Scan for the cell matching the given text and deliver its [x, y] coordinate at center. 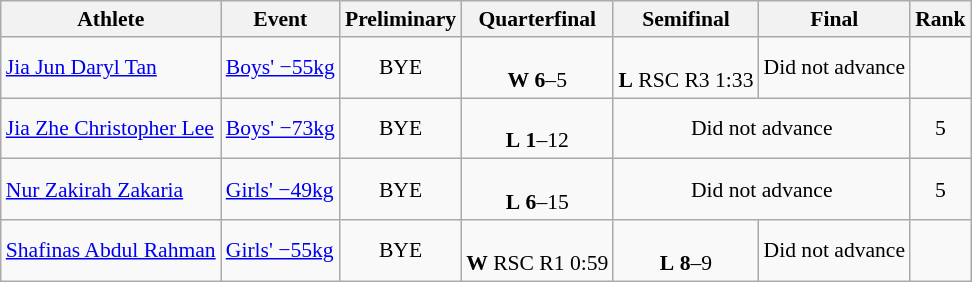
Athlete [111, 19]
Preliminary [400, 19]
Semifinal [686, 19]
Girls' −55kg [280, 250]
Final [835, 19]
Nur Zakirah Zakaria [111, 190]
Boys' −55kg [280, 68]
Jia Jun Daryl Tan [111, 68]
Rank [940, 19]
Shafinas Abdul Rahman [111, 250]
Girls' −49kg [280, 190]
L 1–12 [537, 128]
L RSC R3 1:33 [686, 68]
Event [280, 19]
Jia Zhe Christopher Lee [111, 128]
W 6–5 [537, 68]
Quarterfinal [537, 19]
L 8–9 [686, 250]
L 6–15 [537, 190]
W RSC R1 0:59 [537, 250]
Boys' −73kg [280, 128]
